Scan for the cell matching the given text and deliver its (x, y) coordinate at center. 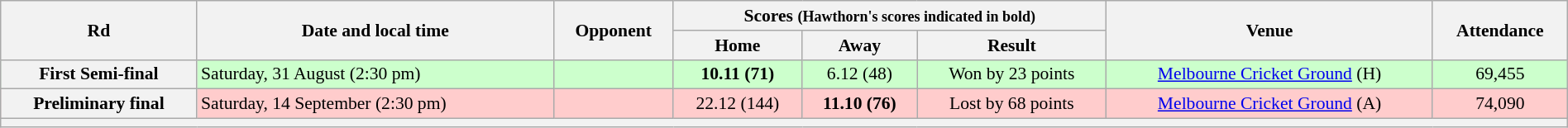
Preliminary final (99, 104)
Date and local time (375, 30)
Result (1012, 45)
Saturday, 14 September (2:30 pm) (375, 104)
Attendance (1500, 30)
6.12 (48) (860, 74)
First Semi-final (99, 74)
Melbourne Cricket Ground (A) (1270, 104)
11.10 (76) (860, 104)
74,090 (1500, 104)
69,455 (1500, 74)
Rd (99, 30)
Won by 23 points (1012, 74)
Home (738, 45)
Scores (Hawthorn's scores indicated in bold) (890, 16)
Opponent (614, 30)
Away (860, 45)
22.12 (144) (738, 104)
Lost by 68 points (1012, 104)
Melbourne Cricket Ground (H) (1270, 74)
10.11 (71) (738, 74)
Venue (1270, 30)
Saturday, 31 August (2:30 pm) (375, 74)
